Return (X, Y) of the center of cell containing provided text 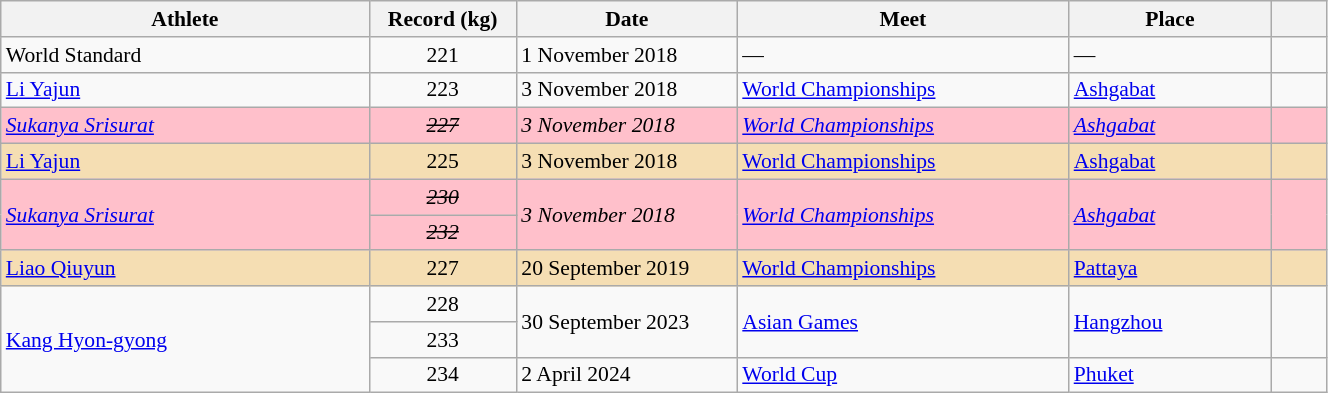
225 (442, 162)
221 (442, 55)
World Cup (902, 375)
Record (kg) (442, 19)
Phuket (1170, 375)
Hangzhou (1170, 322)
Date (626, 19)
Meet (902, 19)
1 November 2018 (626, 55)
233 (442, 340)
Place (1170, 19)
Pattaya (1170, 269)
World Standard (185, 55)
223 (442, 90)
30 September 2023 (626, 322)
228 (442, 304)
232 (442, 233)
Athlete (185, 19)
Liao Qiuyun (185, 269)
Asian Games (902, 322)
Kang Hyon-gyong (185, 340)
2 April 2024 (626, 375)
230 (442, 197)
20 September 2019 (626, 269)
234 (442, 375)
